Search for the cell housing the specified text and yield its [X, Y] center coordinate. 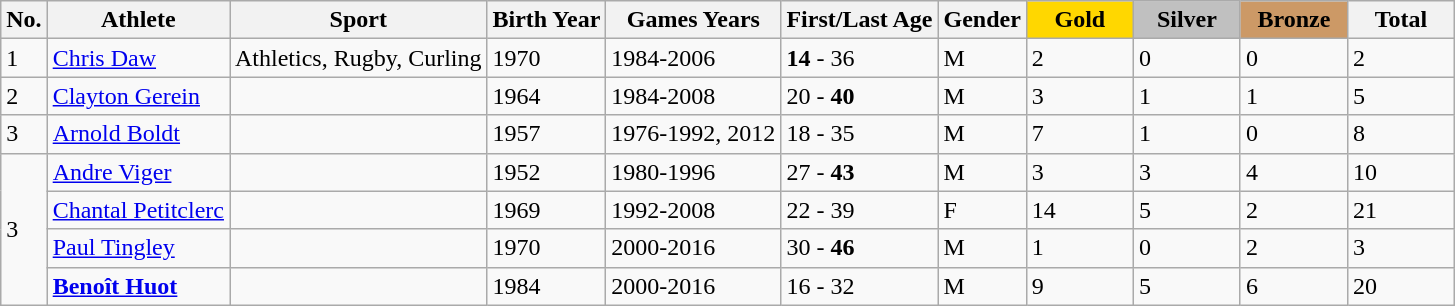
9 [1080, 286]
1964 [546, 96]
Athletics, Rugby, Curling [359, 58]
Andre Viger [138, 172]
18 - 35 [860, 134]
27 - 43 [860, 172]
Paul Tingley [138, 248]
F [982, 210]
Benoît Huot [138, 286]
7 [1080, 134]
1952 [546, 172]
No. [24, 20]
Total [1402, 20]
10 [1402, 172]
Clayton Gerein [138, 96]
16 - 32 [860, 286]
Birth Year [546, 20]
6 [1294, 286]
30 - 46 [860, 248]
1976-1992, 2012 [694, 134]
1992-2008 [694, 210]
4 [1294, 172]
22 - 39 [860, 210]
1969 [546, 210]
Games Years [694, 20]
Bronze [1294, 20]
First/Last Age [860, 20]
1957 [546, 134]
Chris Daw [138, 58]
Silver [1186, 20]
Arnold Boldt [138, 134]
14 [1080, 210]
Sport [359, 20]
1984-2006 [694, 58]
Athlete [138, 20]
1984 [546, 286]
21 [1402, 210]
1984-2008 [694, 96]
1980-1996 [694, 172]
14 - 36 [860, 58]
8 [1402, 134]
Chantal Petitclerc [138, 210]
Gender [982, 20]
Gold [1080, 20]
20 - 40 [860, 96]
20 [1402, 286]
